Extract the [x, y] coordinate from the center of the cell holding the provided text.  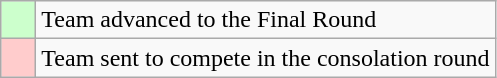
Team advanced to the Final Round [266, 20]
Team sent to compete in the consolation round [266, 58]
